For the text-containing cell, return its midpoint in [x, y] coordinate format. 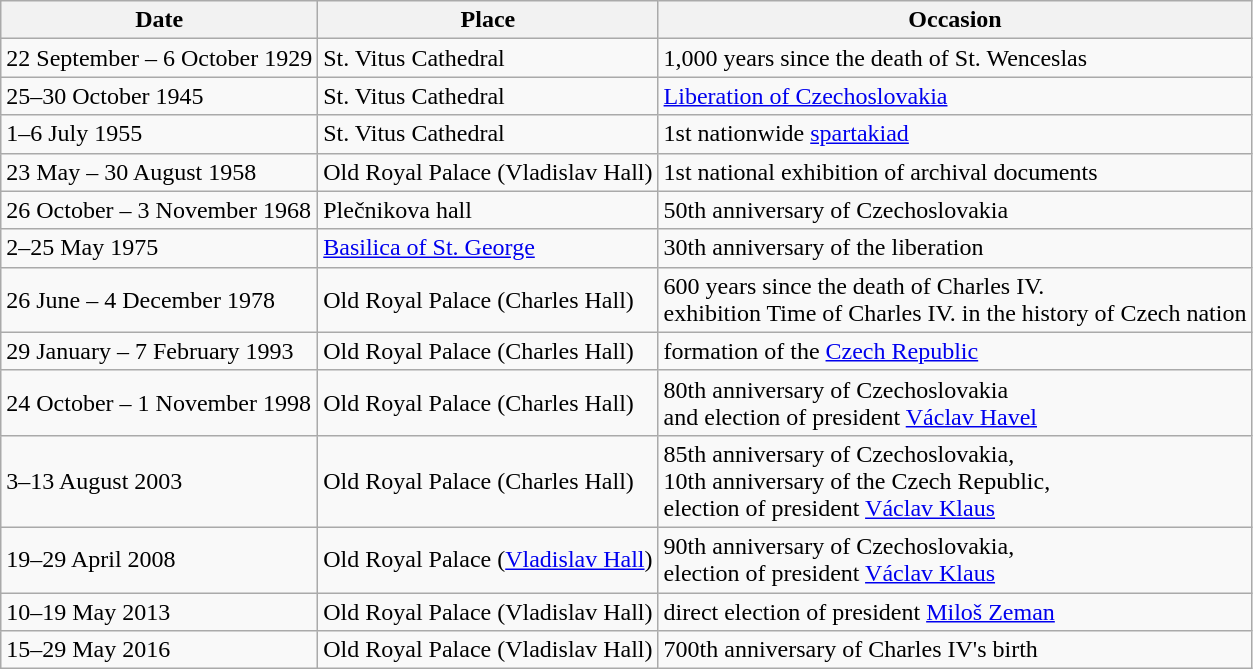
700th anniversary of Charles IV's birth [955, 650]
80th anniversary of Czechoslovakiaand election of president Václav Havel [955, 402]
3–13 August 2003 [160, 481]
30th anniversary of the liberation [955, 248]
1,000 years since the death of St. Wenceslas [955, 58]
600 years since the death of Charles IV.exhibition Time of Charles IV. in the history of Czech nation [955, 300]
85th anniversary of Czechoslovakia,10th anniversary of the Czech Republic,election of president Václav Klaus [955, 481]
Occasion [955, 20]
90th anniversary of Czechoslovakia,election of president Václav Klaus [955, 560]
29 January – 7 February 1993 [160, 351]
10–19 May 2013 [160, 611]
1st national exhibition of archival documents [955, 172]
19–29 April 2008 [160, 560]
formation of the Czech Republic [955, 351]
25–30 October 1945 [160, 96]
22 September – 6 October 1929 [160, 58]
Liberation of Czechoslovakia [955, 96]
2–25 May 1975 [160, 248]
24 October – 1 November 1998 [160, 402]
Plečnikova hall [488, 210]
Basilica of St. George [488, 248]
Date [160, 20]
1–6 July 1955 [160, 134]
1st nationwide spartakiad [955, 134]
26 June – 4 December 1978 [160, 300]
15–29 May 2016 [160, 650]
50th anniversary of Czechoslovakia [955, 210]
direct election of president Miloš Zeman [955, 611]
23 May – 30 August 1958 [160, 172]
26 October – 3 November 1968 [160, 210]
Place [488, 20]
